Return (x, y) of the center of cell containing provided text 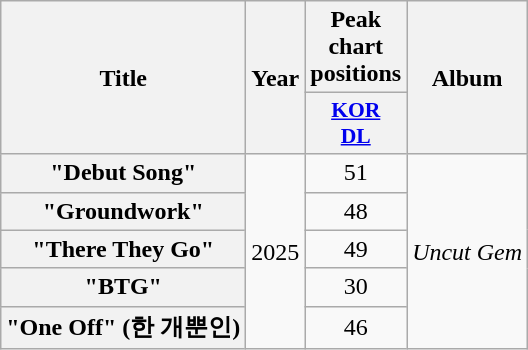
Uncut Gem (468, 252)
"BTG" (124, 287)
51 (356, 173)
30 (356, 287)
"One Off" (한 개뿐인) (124, 328)
Album (468, 78)
Year (276, 78)
Peak chart positions (356, 47)
KORDL (356, 124)
Title (124, 78)
"Debut Song" (124, 173)
2025 (276, 252)
46 (356, 328)
48 (356, 211)
"Groundwork" (124, 211)
49 (356, 249)
"There They Go" (124, 249)
